Provide the (X, Y) coordinate of the cell's center where the given text is located.  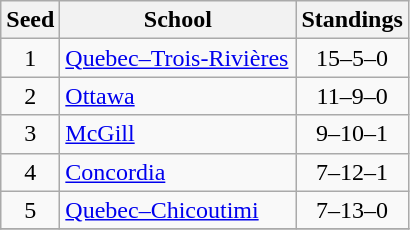
McGill (178, 134)
9–10–1 (352, 134)
School (178, 20)
7–13–0 (352, 210)
5 (30, 210)
7–12–1 (352, 172)
Standings (352, 20)
Ottawa (178, 96)
2 (30, 96)
Quebec–Chicoutimi (178, 210)
4 (30, 172)
Quebec–Trois-Rivières (178, 58)
Concordia (178, 172)
15–5–0 (352, 58)
3 (30, 134)
1 (30, 58)
11–9–0 (352, 96)
Seed (30, 20)
